Find where the given text appears and provide that cell's center as [X, Y] coordinate. 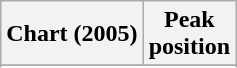
Chart (2005) [72, 34]
Peakposition [189, 34]
